Output the (X, Y) coordinate of the center of the cell containing the given text.  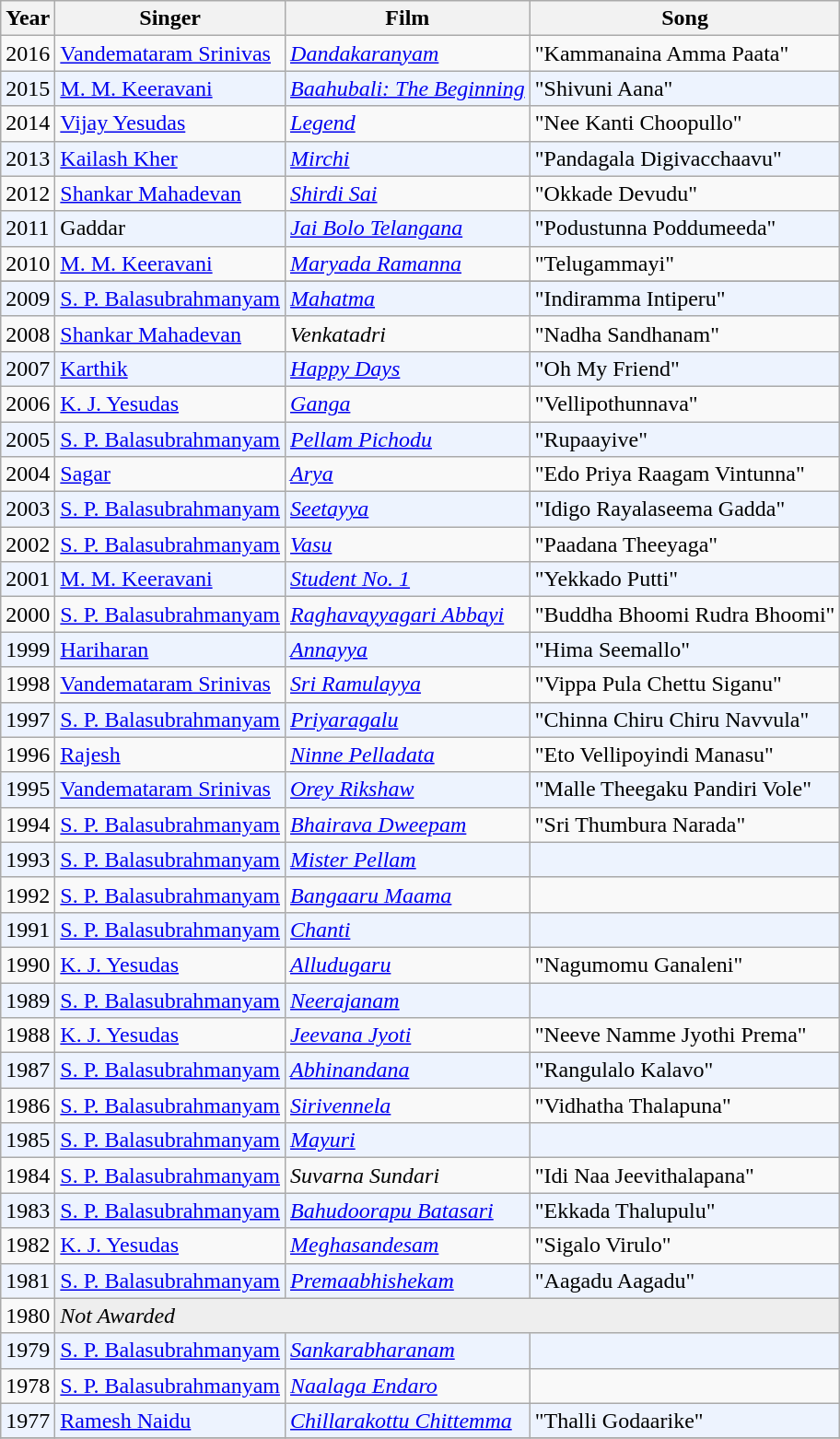
"Nee Kanti Choopullo" (685, 123)
"Paadana Theeyaga" (685, 544)
2012 (28, 193)
Suvarna Sundari (408, 1176)
"Ekkada Thalupulu" (685, 1211)
1988 (28, 1035)
1978 (28, 1386)
"Pandagala Digivacchaavu" (685, 158)
"Vellipothunnava" (685, 404)
Gaddar (170, 228)
2014 (28, 123)
1989 (28, 1000)
"Idigo Rayalaseema Gadda" (685, 509)
1986 (28, 1106)
Raghavayyagari Abbayi (408, 614)
Film (408, 18)
Song (685, 18)
"Oh My Friend" (685, 369)
Not Awarded (448, 1316)
Chanti (408, 930)
Bangaaru Maama (408, 895)
1985 (28, 1141)
Orey Rikshaw (408, 790)
1980 (28, 1316)
Alludugaru (408, 965)
Kailash Kher (170, 158)
"Eto Vellipoyindi Manasu" (685, 755)
Mister Pellam (408, 860)
1982 (28, 1246)
2000 (28, 614)
1984 (28, 1176)
2016 (28, 53)
Mahatma (408, 298)
Vijay Yesudas (170, 123)
Neerajanam (408, 1000)
"Nadha Sandhanam" (685, 333)
2005 (28, 439)
Jai Bolo Telangana (408, 228)
"Thalli Godaarike" (685, 1421)
Baahubali: The Beginning (408, 88)
Pellam Pichodu (408, 439)
Arya (408, 474)
"Yekkado Putti" (685, 579)
"Hima Seemallo" (685, 649)
"Malle Theegaku Pandiri Vole" (685, 790)
Ramesh Naidu (170, 1421)
"Rupaayive" (685, 439)
2006 (28, 404)
"Sigalo Virulo" (685, 1246)
Maryada Ramanna (408, 263)
Ganga (408, 404)
1979 (28, 1351)
"Shivuni Aana" (685, 88)
Mayuri (408, 1141)
Priyaragalu (408, 719)
"Neeve Namme Jyothi Prema" (685, 1035)
2001 (28, 579)
"Rangulalo Kalavo" (685, 1070)
1991 (28, 930)
Sagar (170, 474)
2002 (28, 544)
2003 (28, 509)
Venkatadri (408, 333)
2007 (28, 369)
Karthik (170, 369)
Year (28, 18)
"Sri Thumbura Narada" (685, 825)
Sri Ramulayya (408, 684)
"Vippa Pula Chettu Siganu" (685, 684)
1983 (28, 1211)
Chillarakottu Chittemma (408, 1421)
"Edo Priya Raagam Vintunna" (685, 474)
Sankarabharanam (408, 1351)
1992 (28, 895)
1977 (28, 1421)
1998 (28, 684)
1995 (28, 790)
Bahudoorapu Batasari (408, 1211)
2010 (28, 263)
1997 (28, 719)
1990 (28, 965)
Shirdi Sai (408, 193)
Seetayya (408, 509)
Annayya (408, 649)
"Podustunna Poddumeeda" (685, 228)
Sirivennela (408, 1106)
"Idi Naa Jeevithalapana" (685, 1176)
Abhinandana (408, 1070)
2004 (28, 474)
Jeevana Jyoti (408, 1035)
Hariharan (170, 649)
Ninne Pelladata (408, 755)
1993 (28, 860)
Rajesh (170, 755)
"Indiramma Intiperu" (685, 298)
"Buddha Bhoomi Rudra Bhoomi" (685, 614)
1999 (28, 649)
1996 (28, 755)
"Nagumomu Ganaleni" (685, 965)
"Aagadu Aagadu" (685, 1281)
1981 (28, 1281)
Singer (170, 18)
"Kammanaina Amma Paata" (685, 53)
Meghasandesam (408, 1246)
Naalaga Endaro (408, 1386)
2011 (28, 228)
1987 (28, 1070)
Legend (408, 123)
Bhairava Dweepam (408, 825)
2009 (28, 298)
Student No. 1 (408, 579)
1994 (28, 825)
"Chinna Chiru Chiru Navvula" (685, 719)
"Okkade Devudu" (685, 193)
2013 (28, 158)
"Telugammayi" (685, 263)
Premaabhishekam (408, 1281)
Dandakaranyam (408, 53)
Mirchi (408, 158)
Vasu (408, 544)
2008 (28, 333)
"Vidhatha Thalapuna" (685, 1106)
2015 (28, 88)
Happy Days (408, 369)
